Scan for the cell matching the given text and deliver its (X, Y) coordinate at center. 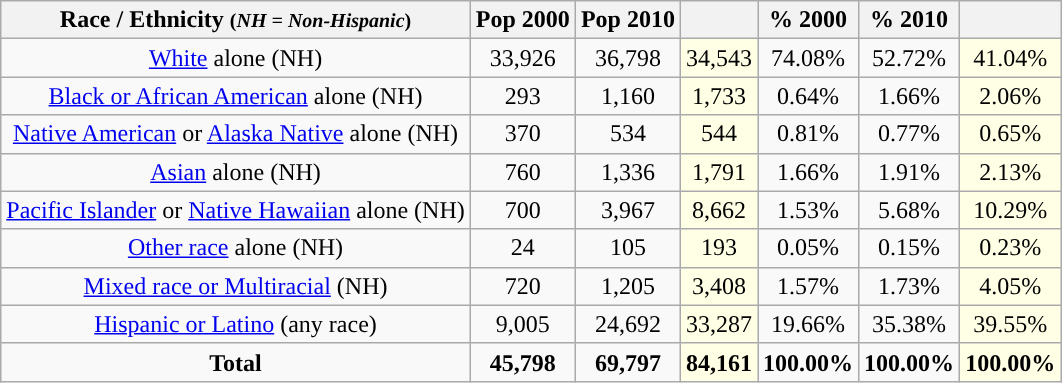
White alone (NH) (236, 58)
35.38% (910, 324)
2.06% (1010, 96)
0.15% (910, 248)
760 (522, 172)
% 2010 (910, 20)
1.53% (808, 210)
% 2000 (808, 20)
700 (522, 210)
0.77% (910, 134)
39.55% (1010, 324)
3,408 (718, 286)
1.73% (910, 286)
Total (236, 362)
33,287 (718, 324)
293 (522, 96)
Pop 2010 (628, 20)
19.66% (808, 324)
Native American or Alaska Native alone (NH) (236, 134)
33,926 (522, 58)
0.81% (808, 134)
105 (628, 248)
0.05% (808, 248)
4.05% (1010, 286)
41.04% (1010, 58)
Other race alone (NH) (236, 248)
1,733 (718, 96)
8,662 (718, 210)
5.68% (910, 210)
1,160 (628, 96)
0.23% (1010, 248)
534 (628, 134)
9,005 (522, 324)
1.57% (808, 286)
1,336 (628, 172)
544 (718, 134)
45,798 (522, 362)
10.29% (1010, 210)
Pop 2000 (522, 20)
720 (522, 286)
Race / Ethnicity (NH = Non-Hispanic) (236, 20)
0.64% (808, 96)
24 (522, 248)
52.72% (910, 58)
36,798 (628, 58)
Pacific Islander or Native Hawaiian alone (NH) (236, 210)
1.91% (910, 172)
1,791 (718, 172)
0.65% (1010, 134)
2.13% (1010, 172)
Black or African American alone (NH) (236, 96)
84,161 (718, 362)
24,692 (628, 324)
Asian alone (NH) (236, 172)
370 (522, 134)
193 (718, 248)
Mixed race or Multiracial (NH) (236, 286)
1,205 (628, 286)
69,797 (628, 362)
3,967 (628, 210)
74.08% (808, 58)
Hispanic or Latino (any race) (236, 324)
34,543 (718, 58)
